Locate the cell with the specified text and output its [x, y] center coordinate. 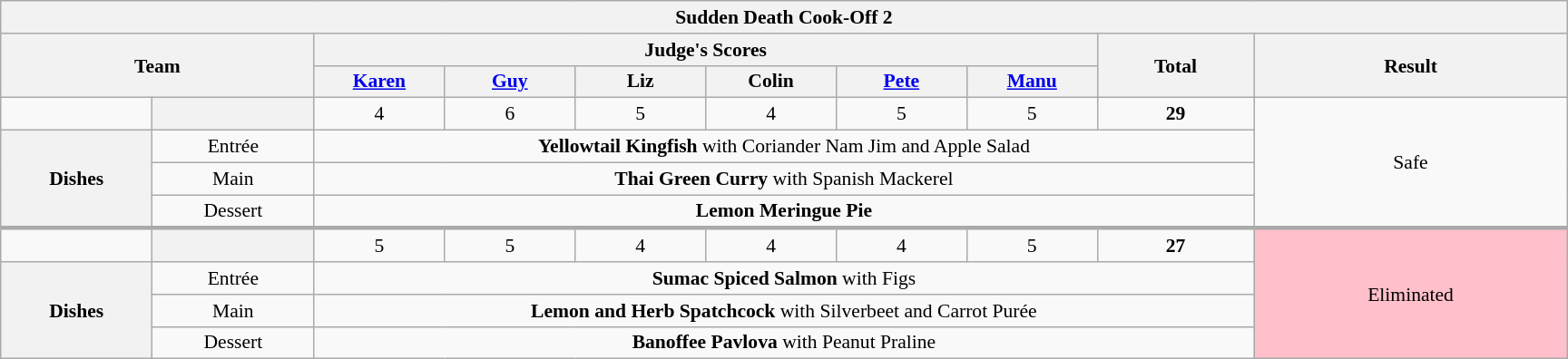
Yellowtail Kingfish with Coriander Nam Jim and Apple Salad [784, 147]
Team [158, 65]
Judge's Scores [706, 50]
Safe [1410, 163]
6 [510, 114]
Pete [901, 82]
Lemon Meringue Pie [784, 212]
27 [1176, 245]
Total [1176, 65]
Manu [1032, 82]
Eliminated [1410, 294]
Result [1410, 65]
Sudden Death Cook-Off 2 [784, 17]
Karen [379, 82]
29 [1176, 114]
Thai Green Curry with Spanish Mackerel [784, 179]
Banoffee Pavlova with Peanut Praline [784, 343]
Colin [771, 82]
Sumac Spiced Salmon with Figs [784, 278]
Guy [510, 82]
Liz [641, 82]
Lemon and Herb Spatchcock with Silverbeet and Carrot Purée [784, 311]
